Return the [x, y] coordinate for the center point of the cell that contains the specified text.  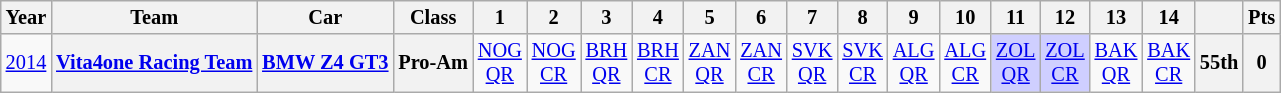
2014 [26, 63]
SVKCR [862, 63]
9 [914, 17]
4 [658, 17]
8 [862, 17]
5 [710, 17]
ZOLCR [1064, 63]
ZOLQR [1016, 63]
ZANCR [761, 63]
7 [812, 17]
SVKQR [812, 63]
Pts [1262, 17]
ALGCR [965, 63]
Year [26, 17]
11 [1016, 17]
NOGCR [554, 63]
2 [554, 17]
10 [965, 17]
0 [1262, 63]
13 [1116, 17]
Pro-Am [433, 63]
Team [154, 17]
NOGQR [500, 63]
12 [1064, 17]
1 [500, 17]
Class [433, 17]
6 [761, 17]
55th [1219, 63]
BAKCR [1168, 63]
3 [607, 17]
Car [325, 17]
Vita4one Racing Team [154, 63]
BRHCR [658, 63]
BAKQR [1116, 63]
BRHQR [607, 63]
14 [1168, 17]
ZANQR [710, 63]
BMW Z4 GT3 [325, 63]
ALGQR [914, 63]
